Capture the cell that displays the provided text and extract its [x, y] central coordinate. 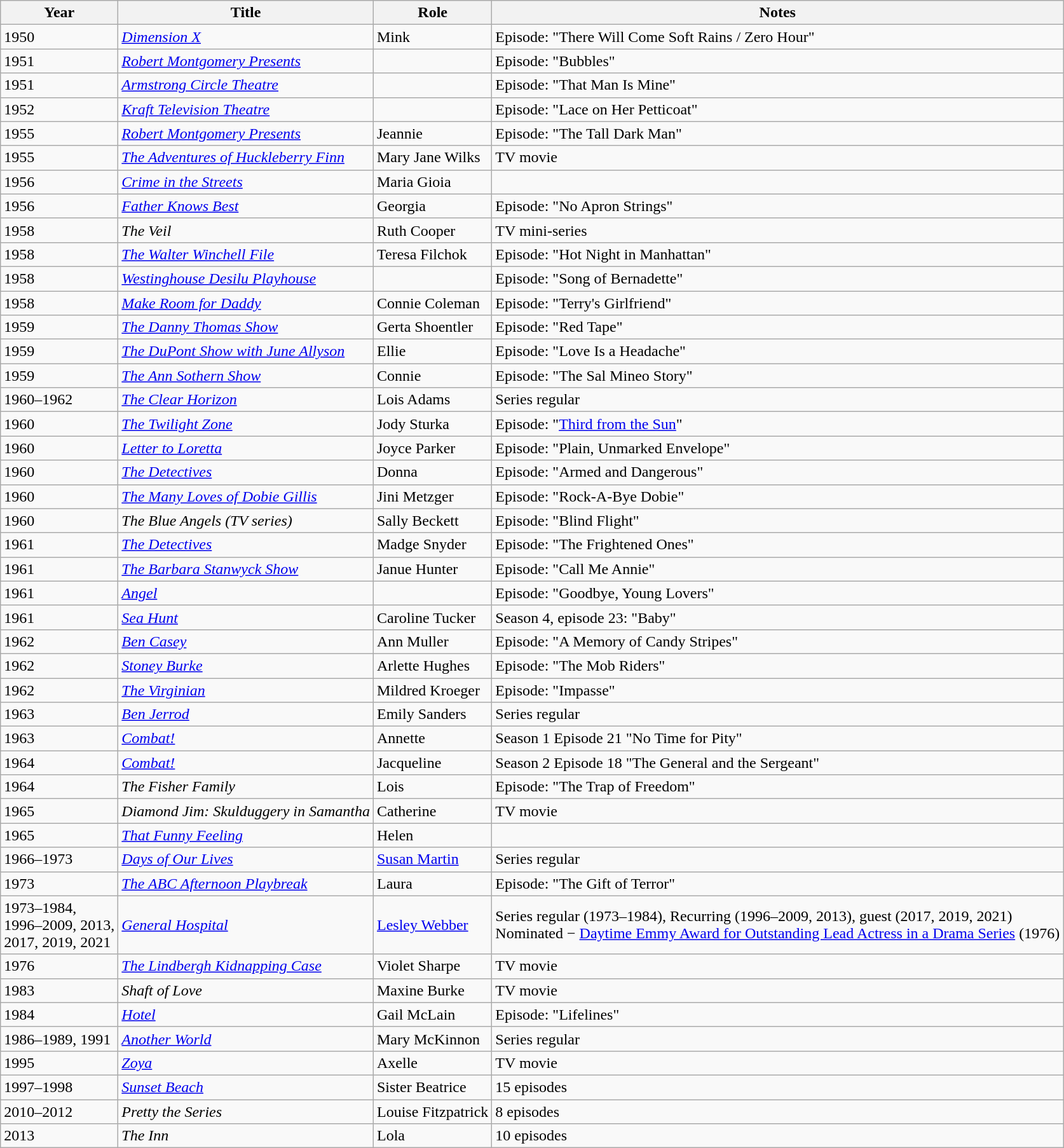
8 episodes [778, 1112]
Donna [432, 472]
Laura [432, 884]
Kraft Television Theatre [246, 109]
Angel [246, 593]
1952 [60, 109]
Episode: "Song of Bernadette" [778, 278]
1960–1962 [60, 400]
Mildred Kroeger [432, 690]
2010–2012 [60, 1112]
1986–1989, 1991 [60, 1039]
Joyce Parker [432, 448]
Mink [432, 37]
Arlette Hughes [432, 666]
Gerta Shoentler [432, 327]
Episode: "There Will Come Soft Rains / Zero Hour" [778, 37]
The DuPont Show with June Allyson [246, 352]
Sally Beckett [432, 521]
Jini Metzger [432, 496]
Armstrong Circle Theatre [246, 85]
Maxine Burke [432, 990]
The Walter Winchell File [246, 254]
Zoya [246, 1063]
The Barbara Stanwyck Show [246, 569]
Madge Snyder [432, 545]
The Inn [246, 1136]
Episode: "Hot Night in Manhattan" [778, 254]
The Ann Sothern Show [246, 376]
Episode: "Love Is a Headache" [778, 352]
Susan Martin [432, 859]
Teresa Filchok [432, 254]
1984 [60, 1015]
The Blue Angels (TV series) [246, 521]
Violet Sharpe [432, 966]
Episode: "Goodbye, Young Lovers" [778, 593]
General Hospital [246, 925]
Episode: "The Tall Dark Man" [778, 133]
The Veil [246, 230]
Caroline Tucker [432, 617]
Episode: "Call Me Annie" [778, 569]
Sunset Beach [246, 1087]
Season 1 Episode 21 "No Time for Pity" [778, 739]
Ben Jerrod [246, 714]
Lesley Webber [432, 925]
Episode: "Terry's Girlfriend" [778, 303]
Ellie [432, 352]
Episode: "A Memory of Candy Stripes" [778, 641]
Another World [246, 1039]
Mary McKinnon [432, 1039]
Episode: "Third from the Sun" [778, 424]
The Many Loves of Dobie Gillis [246, 496]
Episode: "Impasse" [778, 690]
Episode: "The Trap of Freedom" [778, 787]
Episode: "Lace on Her Petticoat" [778, 109]
Crime in the Streets [246, 182]
Janue Hunter [432, 569]
The Danny Thomas Show [246, 327]
Episode: "Armed and Dangerous" [778, 472]
Lois [432, 787]
Year [60, 13]
Title [246, 13]
Season 2 Episode 18 "The General and the Sergeant" [778, 763]
The ABC Afternoon Playbreak [246, 884]
1983 [60, 990]
Make Room for Daddy [246, 303]
The Lindbergh Kidnapping Case [246, 966]
Stoney Burke [246, 666]
1976 [60, 966]
Diamond Jim: Skulduggery in Samantha [246, 811]
Dimension X [246, 37]
Sister Beatrice [432, 1087]
Letter to Loretta [246, 448]
Gail McLain [432, 1015]
The Clear Horizon [246, 400]
Jeannie [432, 133]
Episode: "Plain, Unmarked Envelope" [778, 448]
1973 [60, 884]
Role [432, 13]
The Fisher Family [246, 787]
Sea Hunt [246, 617]
Louise Fitzpatrick [432, 1112]
Episode: "Blind Flight" [778, 521]
Jody Sturka [432, 424]
Ben Casey [246, 641]
Connie Coleman [432, 303]
Pretty the Series [246, 1112]
Season 4, episode 23: "Baby" [778, 617]
Episode: "Red Tape" [778, 327]
Shaft of Love [246, 990]
Mary Jane Wilks [432, 158]
Episode: "Lifelines" [778, 1015]
Emily Sanders [432, 714]
Catherine [432, 811]
Lois Adams [432, 400]
The Virginian [246, 690]
Notes [778, 13]
The Adventures of Huckleberry Finn [246, 158]
Episode: "The Gift of Terror" [778, 884]
TV mini-series [778, 230]
1973–1984,1996–2009, 2013,2017, 2019, 2021 [60, 925]
Georgia [432, 206]
Episode: "The Frightened Ones" [778, 545]
Episode: "Rock-A-Bye Dobie" [778, 496]
1966–1973 [60, 859]
Days of Our Lives [246, 859]
15 episodes [778, 1087]
Jacqueline [432, 763]
Ann Muller [432, 641]
Ruth Cooper [432, 230]
Maria Gioia [432, 182]
Episode: "That Man Is Mine" [778, 85]
1950 [60, 37]
Westinghouse Desilu Playhouse [246, 278]
Episode: "The Mob Riders" [778, 666]
10 episodes [778, 1136]
1995 [60, 1063]
Axelle [432, 1063]
Helen [432, 835]
Lola [432, 1136]
1997–1998 [60, 1087]
The Twilight Zone [246, 424]
That Funny Feeling [246, 835]
Connie [432, 376]
Episode: "No Apron Strings" [778, 206]
Hotel [246, 1015]
Episode: "Bubbles" [778, 61]
Father Knows Best [246, 206]
2013 [60, 1136]
Episode: "The Sal Mineo Story" [778, 376]
Annette [432, 739]
